From the cell containing the given text, extract its center point as [X, Y] coordinate. 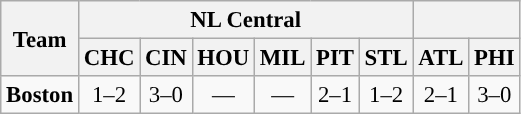
PIT [336, 58]
CIN [166, 58]
Team [40, 38]
NL Central [246, 20]
HOU [224, 58]
PHI [494, 58]
STL [386, 58]
MIL [283, 58]
Boston [40, 95]
CHC [108, 58]
ATL [441, 58]
